For the text-containing cell, return its midpoint in (x, y) coordinate format. 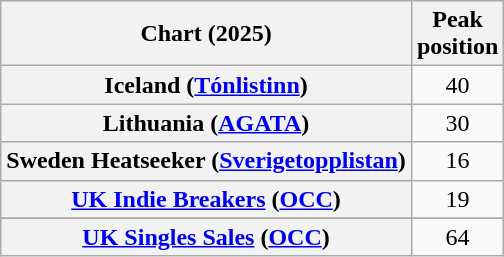
Sweden Heatseeker (Sverigetopplistan) (206, 161)
UK Indie Breakers (OCC) (206, 199)
64 (457, 237)
19 (457, 199)
30 (457, 123)
Chart (2025) (206, 34)
16 (457, 161)
40 (457, 85)
Lithuania (AGATA) (206, 123)
Iceland (Tónlistinn) (206, 85)
UK Singles Sales (OCC) (206, 237)
Peakposition (457, 34)
